Return [x, y] of the center of cell containing provided text 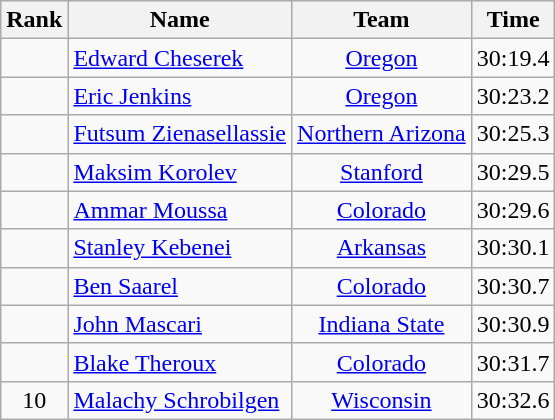
Arkansas [382, 248]
30:29.6 [513, 210]
Maksim Korolev [180, 172]
Wisconsin [382, 400]
Team [382, 20]
Northern Arizona [382, 134]
Stanford [382, 172]
30:31.7 [513, 362]
30:30.9 [513, 324]
30:29.5 [513, 172]
30:30.7 [513, 286]
30:25.3 [513, 134]
Blake Theroux [180, 362]
30:23.2 [513, 96]
Time [513, 20]
10 [34, 400]
Rank [34, 20]
Edward Cheserek [180, 58]
Indiana State [382, 324]
John Mascari [180, 324]
Futsum Zienasellassie [180, 134]
Name [180, 20]
Eric Jenkins [180, 96]
Malachy Schrobilgen [180, 400]
Stanley Kebenei [180, 248]
Ammar Moussa [180, 210]
30:32.6 [513, 400]
30:30.1 [513, 248]
Ben Saarel [180, 286]
30:19.4 [513, 58]
